Detect which cell encompasses the target text, then output its [x, y] center coordinate. 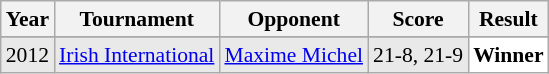
Result [508, 19]
21-8, 21-9 [418, 55]
Score [418, 19]
Maxime Michel [294, 55]
2012 [28, 55]
Winner [508, 55]
Irish International [136, 55]
Tournament [136, 19]
Opponent [294, 19]
Year [28, 19]
